Detect which cell encompasses the target text, then output its (X, Y) center coordinate. 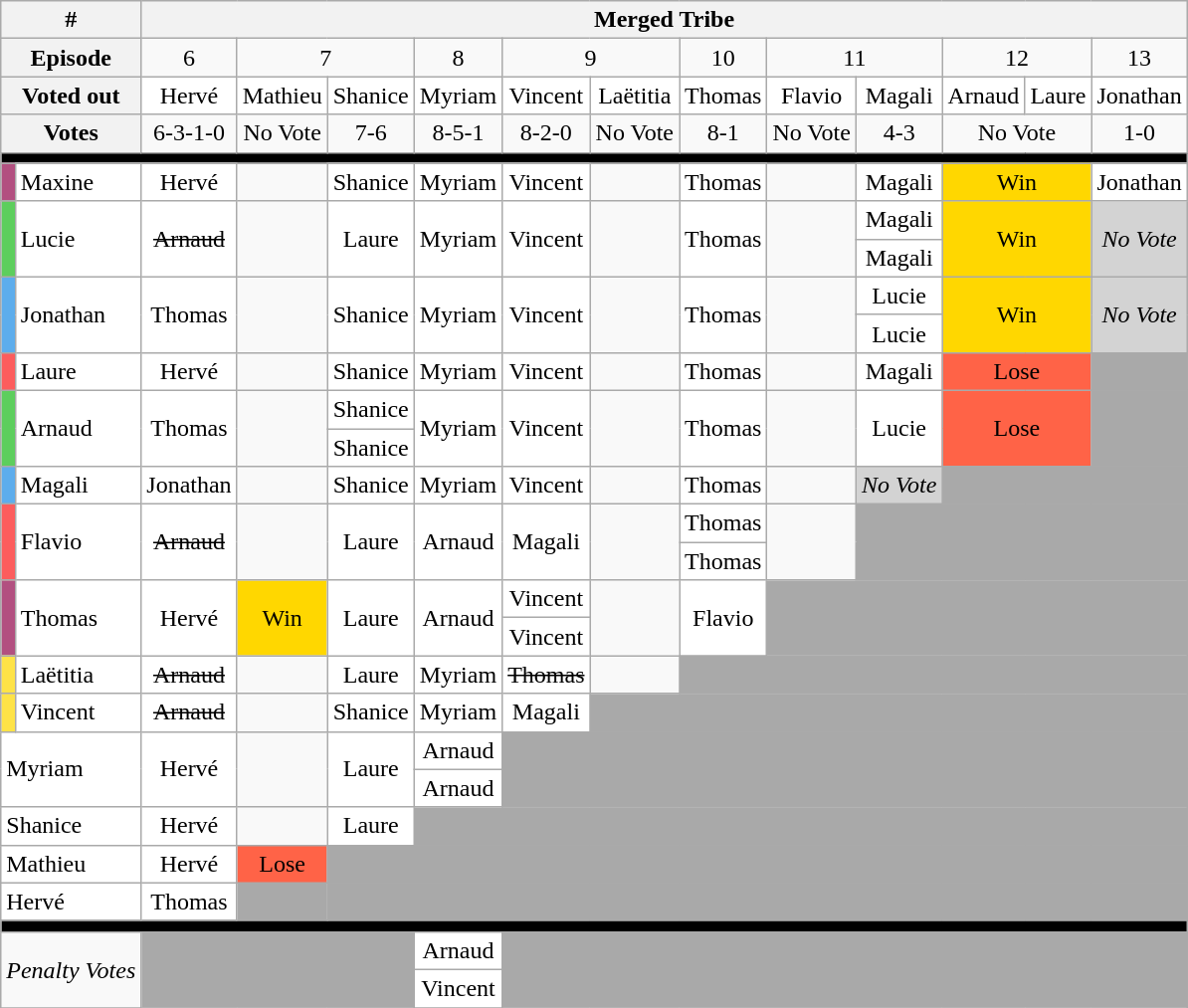
6 (189, 58)
11 (855, 58)
13 (1139, 58)
10 (723, 58)
Penalty Votes (72, 969)
Merged Tribe (665, 20)
Maxine (78, 182)
Voted out (72, 96)
8 (458, 58)
12 (1017, 58)
Votes (72, 133)
# (72, 20)
1-0 (1139, 133)
7-6 (370, 133)
9 (591, 58)
Episode (72, 58)
6-3-1-0 (189, 133)
8-5-1 (458, 133)
8-1 (723, 133)
8-2-0 (546, 133)
7 (325, 58)
4-3 (898, 133)
